Output the [X, Y] coordinate of the center of the cell containing the given text.  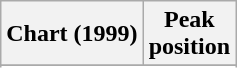
Peakposition [189, 34]
Chart (1999) [72, 34]
